From the cell containing the given text, extract its center point as (X, Y) coordinate. 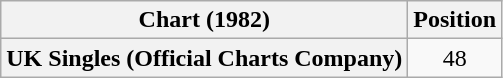
48 (455, 58)
UK Singles (Official Charts Company) (204, 58)
Position (455, 20)
Chart (1982) (204, 20)
